Return (x, y) of the center of cell containing provided text 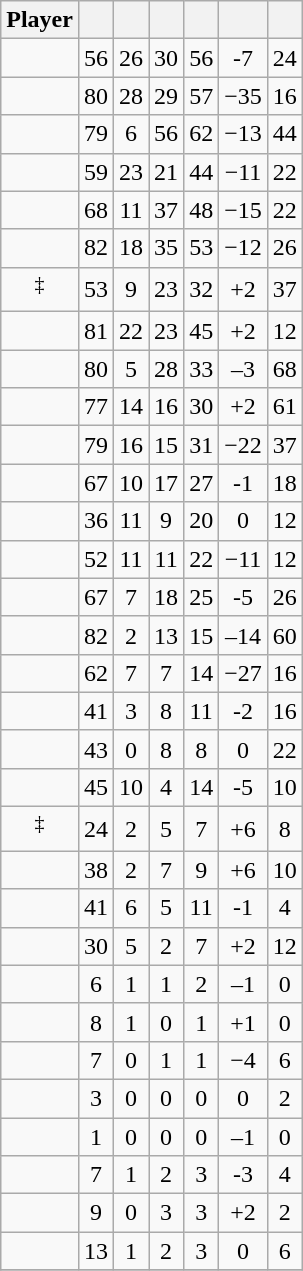
59 (96, 172)
29 (166, 96)
−13 (244, 134)
-2 (244, 711)
36 (96, 521)
52 (96, 559)
31 (202, 445)
43 (96, 749)
38 (96, 870)
81 (96, 331)
61 (284, 407)
Player (40, 20)
-3 (244, 1175)
−22 (244, 445)
−12 (244, 248)
33 (202, 369)
−4 (244, 1060)
20 (202, 521)
21 (166, 172)
27 (202, 483)
−27 (244, 673)
48 (202, 210)
–14 (244, 635)
57 (202, 96)
32 (202, 290)
–3 (244, 369)
77 (96, 407)
-7 (244, 58)
−35 (244, 96)
+1 (244, 1022)
−15 (244, 210)
35 (166, 248)
17 (166, 483)
60 (284, 635)
25 (202, 597)
